Extract the (X, Y) coordinate from the center of the cell holding the provided text.  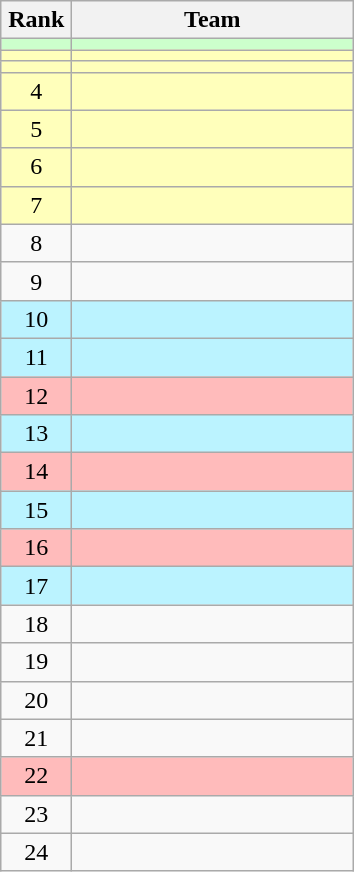
20 (36, 700)
21 (36, 738)
4 (36, 91)
7 (36, 205)
Rank (36, 20)
23 (36, 814)
10 (36, 319)
14 (36, 472)
13 (36, 434)
8 (36, 243)
22 (36, 776)
15 (36, 510)
5 (36, 129)
17 (36, 586)
6 (36, 167)
16 (36, 548)
9 (36, 281)
18 (36, 624)
24 (36, 852)
19 (36, 662)
Team (212, 20)
12 (36, 395)
11 (36, 357)
